Locate the cell with the specified text and output its [x, y] center coordinate. 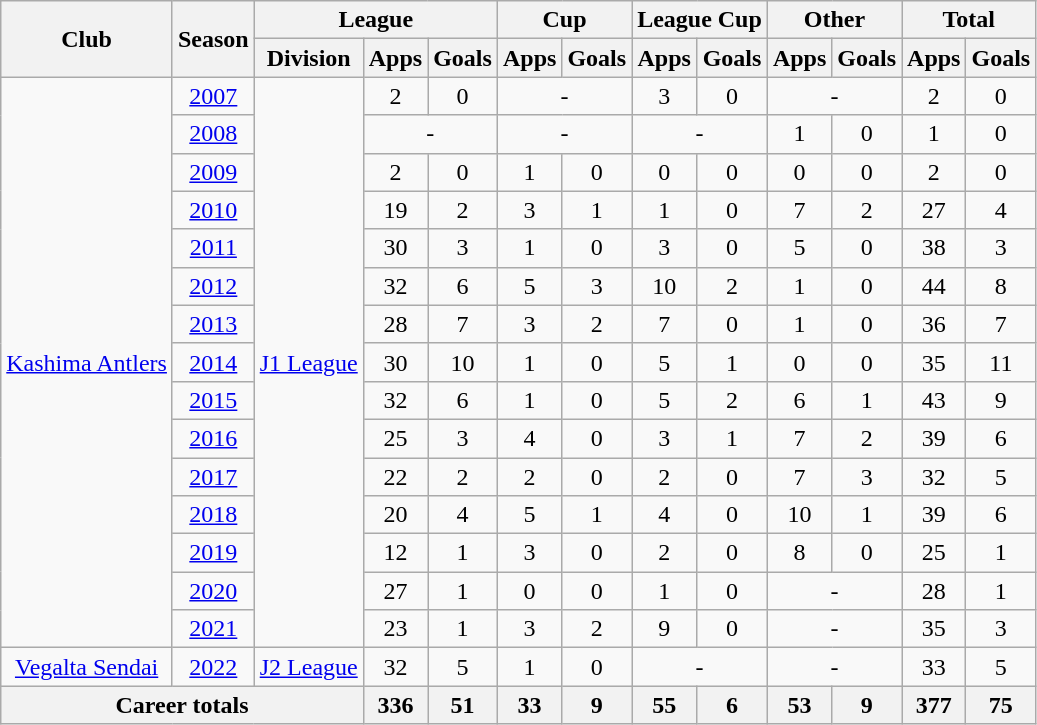
2021 [213, 629]
377 [934, 705]
League Cup [700, 20]
2012 [213, 286]
53 [799, 705]
J2 League [308, 667]
23 [395, 629]
2018 [213, 515]
2013 [213, 324]
League [376, 20]
Vegalta Sendai [87, 667]
Club [87, 39]
2016 [213, 438]
51 [463, 705]
2015 [213, 400]
Kashima Antlers [87, 362]
20 [395, 515]
Season [213, 39]
2020 [213, 591]
11 [1001, 362]
75 [1001, 705]
2008 [213, 134]
2014 [213, 362]
Career totals [182, 705]
2007 [213, 96]
38 [934, 248]
336 [395, 705]
2009 [213, 172]
22 [395, 477]
Other [834, 20]
19 [395, 210]
44 [934, 286]
2017 [213, 477]
J1 League [308, 362]
2022 [213, 667]
Total [969, 20]
2011 [213, 248]
Cup [564, 20]
43 [934, 400]
2010 [213, 210]
55 [664, 705]
Division [308, 58]
12 [395, 553]
2019 [213, 553]
36 [934, 324]
